Return the [X, Y] coordinate for the center point of the cell that contains the specified text.  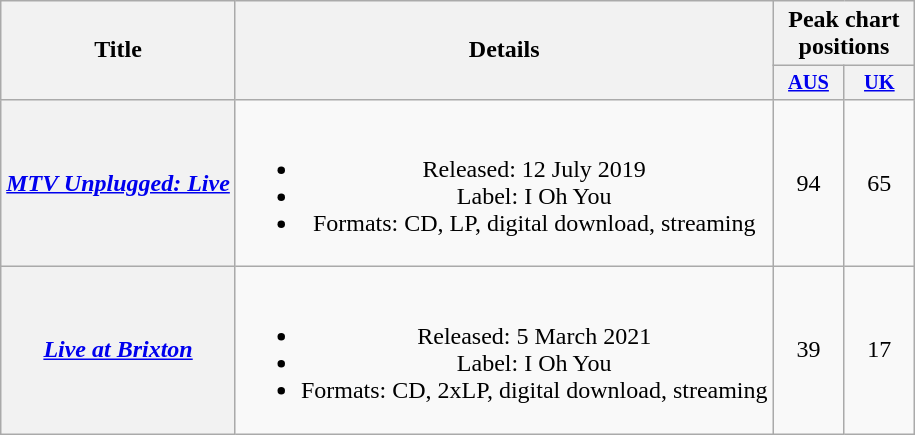
Released: 12 July 2019Label: I Oh YouFormats: CD, LP, digital download, streaming [504, 182]
MTV Unplugged: Live [118, 182]
Released: 5 March 2021Label: I Oh YouFormats: CD, 2xLP, digital download, streaming [504, 350]
UK [880, 83]
Peak chart positions [844, 34]
39 [808, 350]
94 [808, 182]
Live at Brixton [118, 350]
Details [504, 50]
Title [118, 50]
65 [880, 182]
AUS [808, 83]
17 [880, 350]
